From the cell containing the given text, extract its center point as [x, y] coordinate. 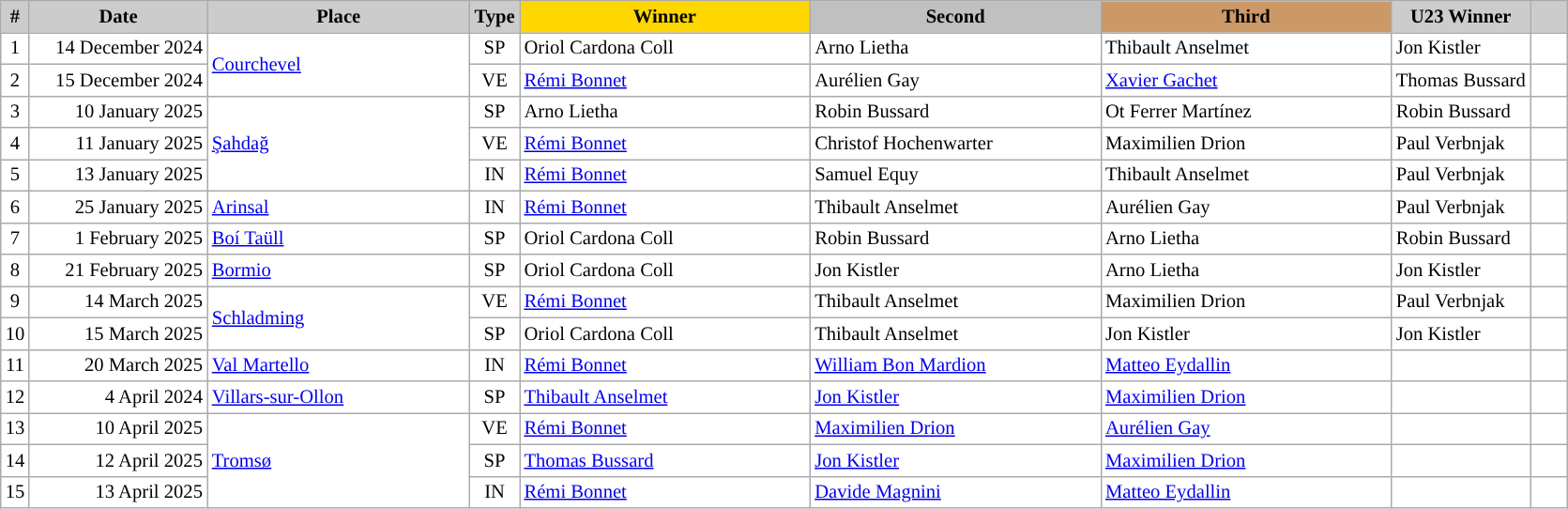
Samuel Equy [955, 175]
U23 Winner [1461, 16]
Second [955, 16]
Ot Ferrer Martínez [1246, 112]
Place [339, 16]
10 [15, 333]
William Bon Mardion [955, 365]
Type [495, 16]
11 [15, 365]
Third [1246, 16]
12 [15, 397]
Boí Taüll [339, 239]
Christof Hochenwarter [955, 144]
5 [15, 175]
Xavier Gachet [1246, 80]
20 March 2025 [118, 365]
Villars-sur-Ollon [339, 397]
9 [15, 301]
13 [15, 428]
3 [15, 112]
25 January 2025 [118, 207]
# [15, 16]
15 March 2025 [118, 333]
2 [15, 80]
10 January 2025 [118, 112]
Date [118, 16]
14 March 2025 [118, 301]
13 April 2025 [118, 492]
11 January 2025 [118, 144]
Schladming [339, 317]
Bormio [339, 270]
10 April 2025 [118, 428]
15 December 2024 [118, 80]
12 April 2025 [118, 460]
1 [15, 48]
13 January 2025 [118, 175]
Val Martello [339, 365]
Davide Magnini [955, 492]
7 [15, 239]
4 [15, 144]
8 [15, 270]
1 February 2025 [118, 239]
4 April 2024 [118, 397]
15 [15, 492]
14 December 2024 [118, 48]
21 February 2025 [118, 270]
Winner [665, 16]
14 [15, 460]
Arinsal [339, 207]
Courchevel [339, 64]
Şahdağ [339, 143]
Tromsø [339, 460]
6 [15, 207]
